Find where the given text appears and provide that cell's center as (x, y) coordinate. 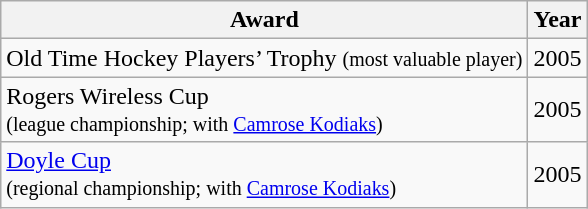
Rogers Wireless Cup (league championship; with Camrose Kodiaks) (264, 110)
Year (558, 20)
Award (264, 20)
Old Time Hockey Players’ Trophy (most valuable player) (264, 58)
Doyle Cup (regional championship; with Camrose Kodiaks) (264, 174)
